Scan for the cell matching the given text and deliver its [x, y] coordinate at center. 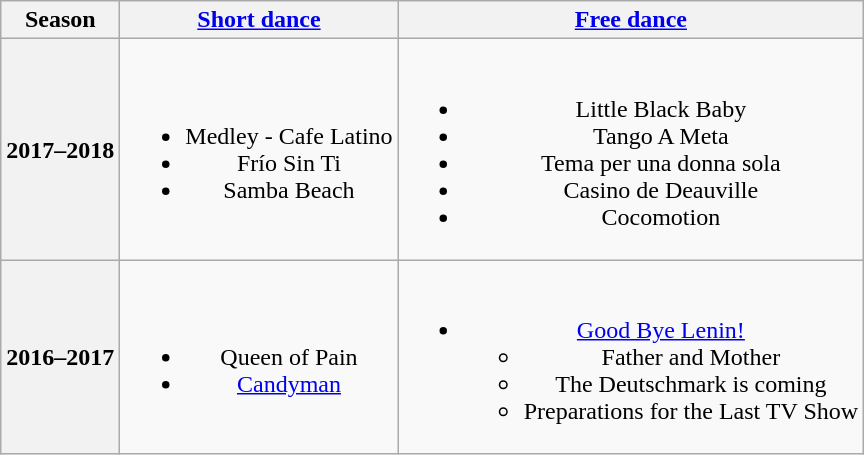
Season [60, 20]
2017–2018 [60, 150]
Good Bye Lenin! Father and MotherThe Deutschmark is comingPreparations for the Last TV Show [630, 357]
Short dance [259, 20]
Queen of Pain Candyman [259, 357]
Medley - Cafe Latino Frío Sin Ti Samba Beach [259, 150]
Free dance [630, 20]
2016–2017 [60, 357]
Little Black Baby Tango A Meta Tema per una donna sola Casino de Deauville Cocomotion [630, 150]
